Output the (x, y) coordinate of the center of the cell containing the given text.  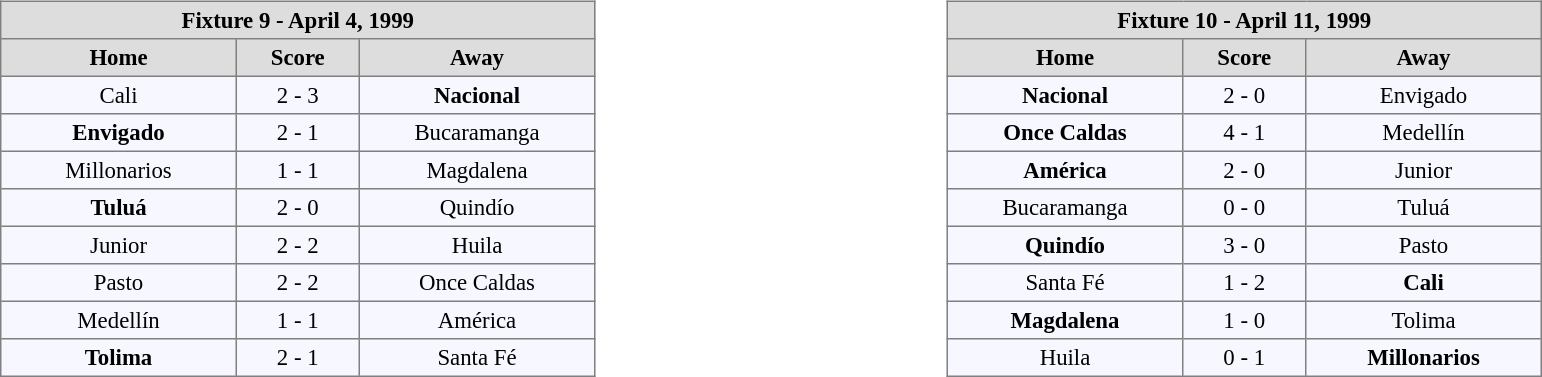
Fixture 9 - April 4, 1999 (298, 20)
0 - 0 (1244, 208)
1 - 2 (1244, 283)
0 - 1 (1244, 358)
2 - 3 (298, 95)
1 - 0 (1244, 320)
4 - 1 (1244, 133)
3 - 0 (1244, 245)
Fixture 10 - April 11, 1999 (1244, 20)
